Return the (X, Y) coordinate for the center point of the cell that contains the specified text.  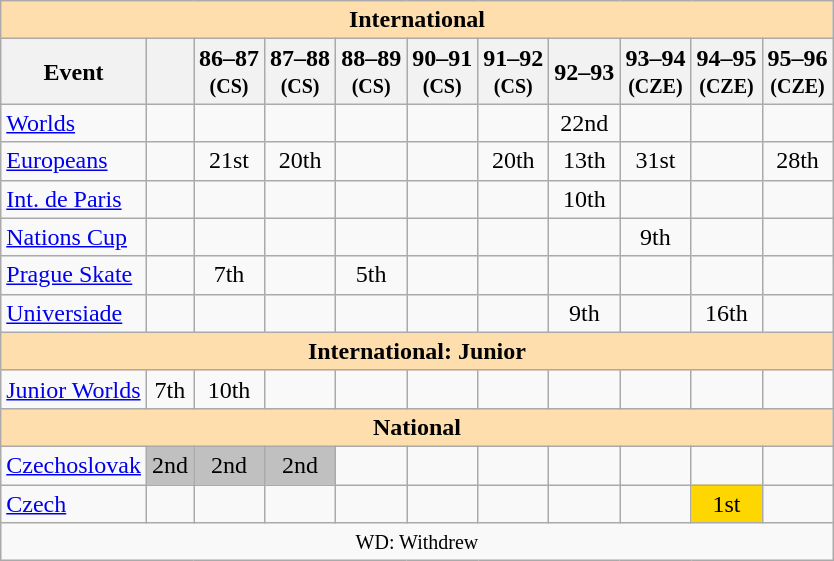
WD: Withdrew (417, 542)
Int. de Paris (74, 199)
87–88 (CS) (300, 72)
90–91 (CS) (442, 72)
93–94 (CZE) (656, 72)
Czech (74, 503)
88–89 (CS) (372, 72)
95–96 (CZE) (798, 72)
5th (372, 275)
31st (656, 161)
21st (230, 161)
1st (726, 503)
Worlds (74, 123)
Nations Cup (74, 237)
Europeans (74, 161)
22nd (584, 123)
16th (726, 313)
91–92 (CS) (514, 72)
Event (74, 72)
Czechoslovak (74, 465)
92–93 (584, 72)
13th (584, 161)
86–87 (CS) (230, 72)
94–95 (CZE) (726, 72)
Junior Worlds (74, 389)
Universiade (74, 313)
National (417, 427)
28th (798, 161)
International: Junior (417, 351)
Prague Skate (74, 275)
International (417, 20)
